From the cell containing the given text, extract its center point as [X, Y] coordinate. 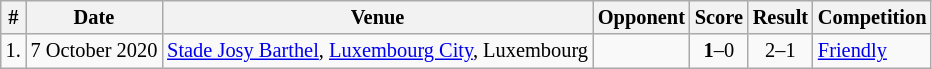
Score [719, 17]
Opponent [642, 17]
Stade Josy Barthel, Luxembourg City, Luxembourg [378, 51]
1–0 [719, 51]
Competition [872, 17]
Venue [378, 17]
Date [94, 17]
1. [14, 51]
2–1 [780, 51]
Friendly [872, 51]
Result [780, 17]
# [14, 17]
7 October 2020 [94, 51]
